Provide the (X, Y) coordinate of the cell's center where the given text is located.  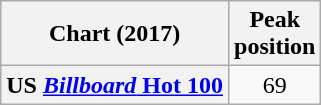
US Billboard Hot 100 (115, 85)
69 (275, 85)
Peak position (275, 34)
Chart (2017) (115, 34)
